Determine the [x, y] coordinate at the center of the cell enclosing the given text.  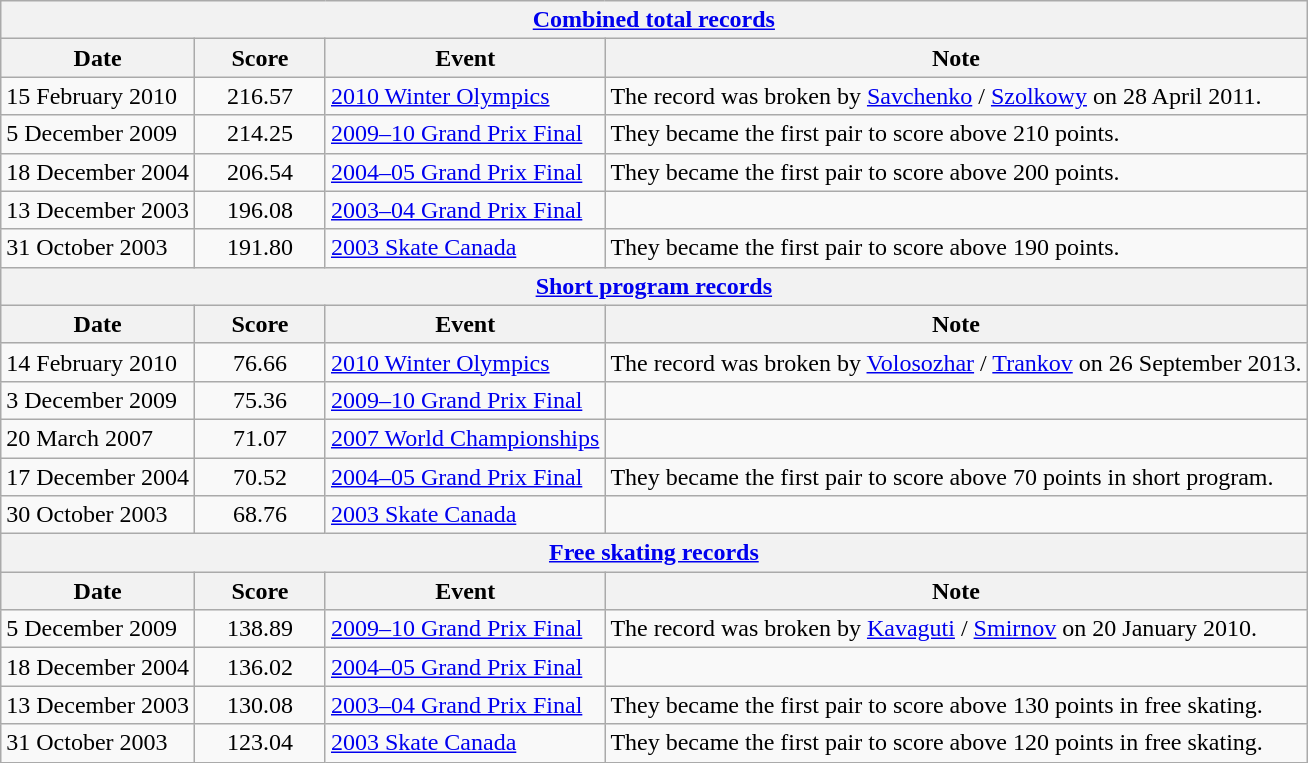
70.52 [260, 477]
196.08 [260, 210]
They became the first pair to score above 200 points. [956, 172]
20 March 2007 [98, 438]
Free skating records [654, 553]
They became the first pair to score above 130 points in free skating. [956, 705]
130.08 [260, 705]
191.80 [260, 248]
They became the first pair to score above 210 points. [956, 134]
They became the first pair to score above 70 points in short program. [956, 477]
3 December 2009 [98, 400]
The record was broken by Volosozhar / Trankov on 26 September 2013. [956, 362]
75.36 [260, 400]
The record was broken by Kavaguti / Smirnov on 20 January 2010. [956, 629]
Short program records [654, 286]
2007 World Championships [464, 438]
30 October 2003 [98, 515]
216.57 [260, 96]
136.02 [260, 667]
15 February 2010 [98, 96]
71.07 [260, 438]
14 February 2010 [98, 362]
68.76 [260, 515]
They became the first pair to score above 120 points in free skating. [956, 743]
Combined total records [654, 20]
123.04 [260, 743]
138.89 [260, 629]
206.54 [260, 172]
They became the first pair to score above 190 points. [956, 248]
76.66 [260, 362]
17 December 2004 [98, 477]
The record was broken by Savchenko / Szolkowy on 28 April 2011. [956, 96]
214.25 [260, 134]
